Return (x, y) of the center of cell containing provided text 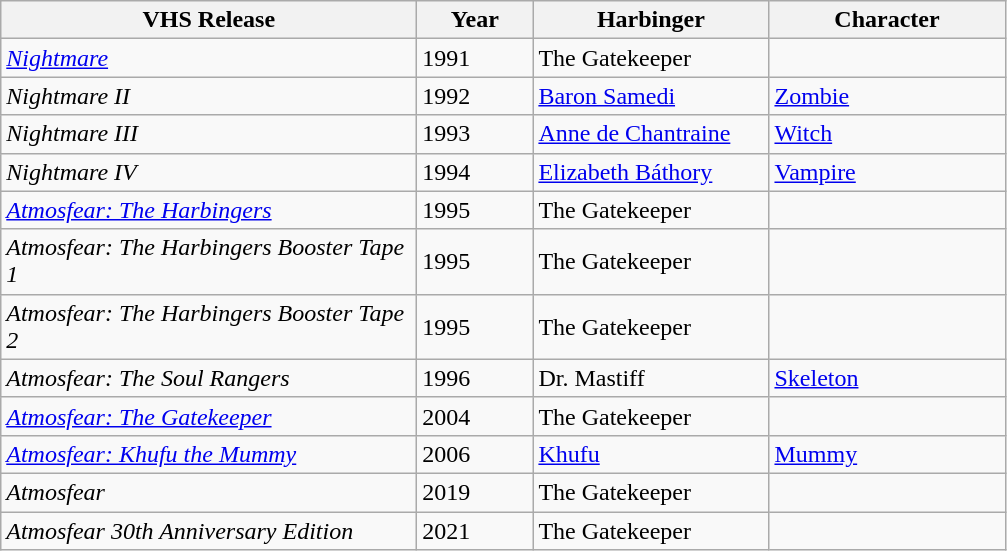
Nightmare IV (209, 172)
Atmosfear 30th Anniversary Edition (209, 531)
1996 (475, 378)
Year (475, 20)
Atmosfear (209, 492)
Atmosfear: The Harbingers Booster Tape 2 (209, 326)
2021 (475, 531)
1992 (475, 96)
Skeleton (887, 378)
VHS Release (209, 20)
Atmosfear: The Harbingers Booster Tape 1 (209, 262)
Harbinger (651, 20)
2019 (475, 492)
Atmosfear: The Soul Rangers (209, 378)
Nightmare II (209, 96)
Atmosfear: The Harbingers (209, 210)
Vampire (887, 172)
Baron Samedi (651, 96)
Elizabeth Báthory (651, 172)
Mummy (887, 454)
Anne de Chantraine (651, 134)
Witch (887, 134)
2006 (475, 454)
Khufu (651, 454)
Character (887, 20)
1994 (475, 172)
Nightmare III (209, 134)
Nightmare (209, 58)
2004 (475, 416)
1993 (475, 134)
Atmosfear: The Gatekeeper (209, 416)
Atmosfear: Khufu the Mummy (209, 454)
Zombie (887, 96)
1991 (475, 58)
Dr. Mastiff (651, 378)
